Capture the cell that displays the provided text and extract its [X, Y] central coordinate. 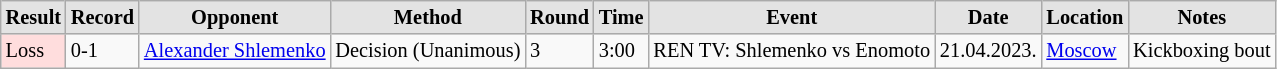
Method [428, 17]
Time [622, 17]
Alexander Shlemenko [234, 51]
Kickboxing bout [1202, 51]
3 [560, 51]
REN TV: Shlemenko vs Enomoto [791, 51]
Decision (Unanimous) [428, 51]
Date [988, 17]
Opponent [234, 17]
Event [791, 17]
0-1 [102, 51]
Round [560, 17]
21.04.2023. [988, 51]
Record [102, 17]
3:00 [622, 51]
Moscow [1084, 51]
Notes [1202, 17]
Location [1084, 17]
Result [34, 17]
Loss [34, 51]
